For the text-containing cell, return its midpoint in [x, y] coordinate format. 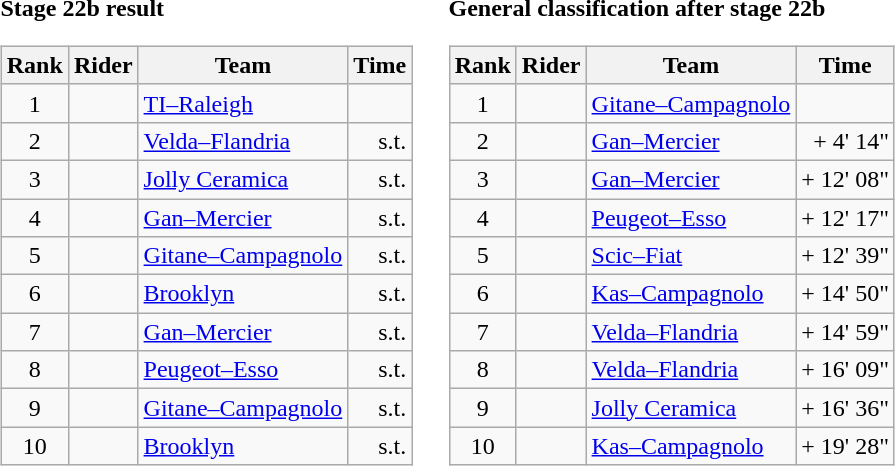
+ 12' 17" [846, 217]
+ 16' 09" [846, 370]
+ 12' 08" [846, 179]
+ 4' 14" [846, 141]
+ 14' 50" [846, 294]
+ 19' 28" [846, 446]
+ 14' 59" [846, 332]
+ 12' 39" [846, 256]
+ 16' 36" [846, 408]
Scic–Fiat [691, 256]
TI–Raleigh [243, 103]
